Extract the [X, Y] coordinate from the center of the cell holding the provided text.  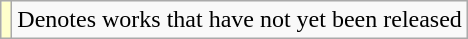
Denotes works that have not yet been released [240, 20]
